Locate the cell with the specified text and output its (X, Y) center coordinate. 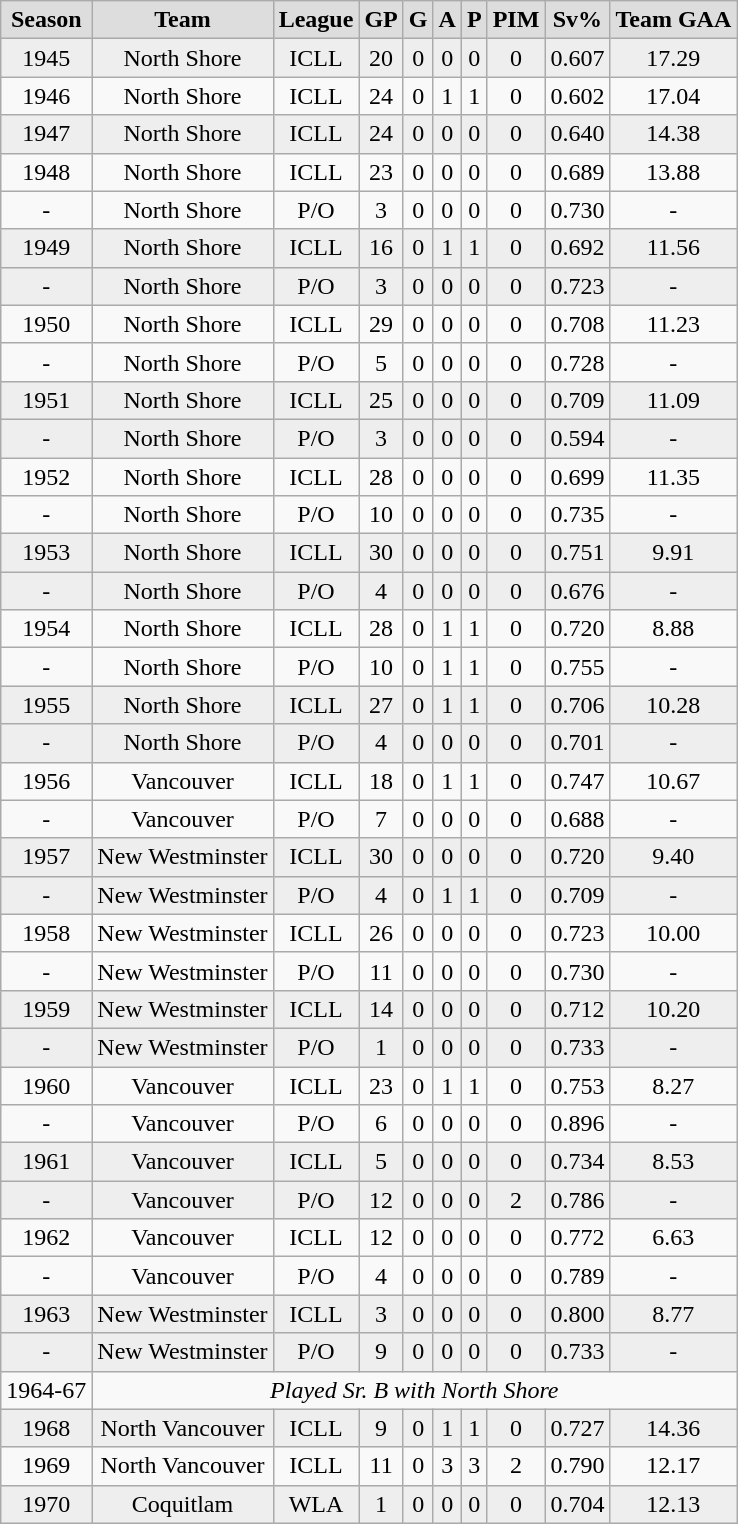
WLA (316, 1504)
0.704 (578, 1504)
League (316, 20)
14 (381, 1009)
PIM (516, 20)
GP (381, 20)
20 (381, 58)
1963 (46, 1314)
17.04 (674, 96)
Played Sr. B with North Shore (414, 1390)
1951 (46, 400)
0.701 (578, 743)
1947 (46, 134)
0.594 (578, 438)
1953 (46, 553)
1968 (46, 1428)
0.728 (578, 362)
1956 (46, 781)
1960 (46, 1085)
1948 (46, 172)
6.63 (674, 1238)
0.896 (578, 1124)
17.29 (674, 58)
9.40 (674, 857)
0.747 (578, 781)
0.712 (578, 1009)
0.735 (578, 515)
8.77 (674, 1314)
13.88 (674, 172)
Season (46, 20)
10.00 (674, 933)
0.755 (578, 667)
0.786 (578, 1200)
0.602 (578, 96)
A (447, 20)
1945 (46, 58)
10.67 (674, 781)
1969 (46, 1466)
14.38 (674, 134)
7 (381, 819)
1970 (46, 1504)
1950 (46, 324)
29 (381, 324)
10.28 (674, 705)
0.688 (578, 819)
8.53 (674, 1162)
1952 (46, 477)
0.789 (578, 1276)
1962 (46, 1238)
1954 (46, 629)
12.13 (674, 1504)
0.753 (578, 1085)
Team GAA (674, 20)
1949 (46, 248)
0.640 (578, 134)
0.727 (578, 1428)
0.692 (578, 248)
1964-67 (46, 1390)
0.699 (578, 477)
6 (381, 1124)
11.56 (674, 248)
1955 (46, 705)
Sv% (578, 20)
1961 (46, 1162)
16 (381, 248)
0.706 (578, 705)
1946 (46, 96)
0.800 (578, 1314)
0.708 (578, 324)
12.17 (674, 1466)
1958 (46, 933)
0.734 (578, 1162)
1959 (46, 1009)
11.09 (674, 400)
0.607 (578, 58)
0.790 (578, 1466)
1957 (46, 857)
26 (381, 933)
0.689 (578, 172)
11.35 (674, 477)
0.751 (578, 553)
Team (182, 20)
10.20 (674, 1009)
0.772 (578, 1238)
11.23 (674, 324)
8.88 (674, 629)
18 (381, 781)
8.27 (674, 1085)
27 (381, 705)
P (474, 20)
Coquitlam (182, 1504)
9.91 (674, 553)
0.676 (578, 591)
14.36 (674, 1428)
G (418, 20)
25 (381, 400)
